Return the (X, Y) coordinate for the center point of the cell that contains the specified text.  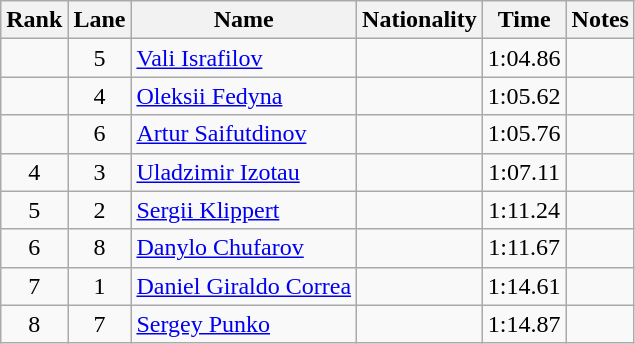
Sergey Punko (244, 324)
1:04.86 (524, 58)
1:05.76 (524, 134)
Lane (100, 20)
Daniel Giraldo Correa (244, 286)
1:07.11 (524, 172)
Notes (600, 20)
1:14.61 (524, 286)
Name (244, 20)
3 (100, 172)
Vali Israfilov (244, 58)
1:11.67 (524, 248)
Rank (34, 20)
Sergii Klippert (244, 210)
2 (100, 210)
Danylo Chufarov (244, 248)
1 (100, 286)
Uladzimir Izotau (244, 172)
Nationality (420, 20)
1:14.87 (524, 324)
Artur Saifutdinov (244, 134)
Time (524, 20)
Oleksii Fedyna (244, 96)
1:05.62 (524, 96)
1:11.24 (524, 210)
